Output the (X, Y) coordinate of the center of the cell containing the given text.  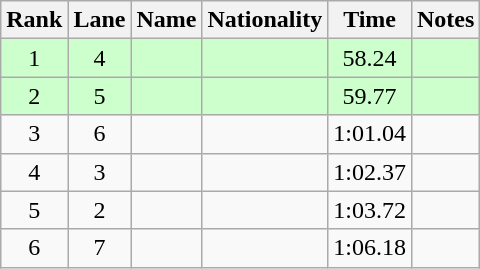
58.24 (370, 58)
7 (100, 248)
Rank (34, 20)
Time (370, 20)
Notes (445, 20)
Name (166, 20)
59.77 (370, 96)
Nationality (265, 20)
1:02.37 (370, 172)
Lane (100, 20)
1 (34, 58)
1:01.04 (370, 134)
1:06.18 (370, 248)
1:03.72 (370, 210)
